Output the (x, y) coordinate of the center of the cell containing the given text.  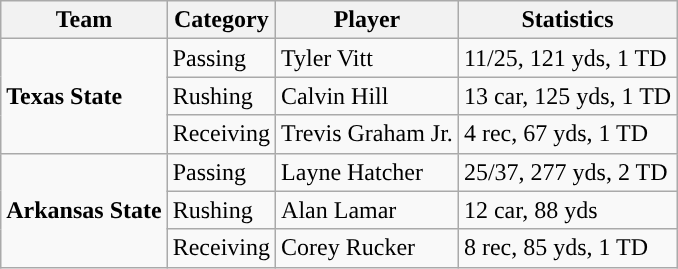
Corey Rucker (368, 248)
8 rec, 85 yds, 1 TD (567, 248)
4 rec, 67 yds, 1 TD (567, 134)
Statistics (567, 20)
Team (84, 20)
11/25, 121 yds, 1 TD (567, 58)
Layne Hatcher (368, 172)
Player (368, 20)
Tyler Vitt (368, 58)
Arkansas State (84, 210)
Category (221, 20)
Trevis Graham Jr. (368, 134)
13 car, 125 yds, 1 TD (567, 96)
Calvin Hill (368, 96)
Alan Lamar (368, 210)
12 car, 88 yds (567, 210)
25/37, 277 yds, 2 TD (567, 172)
Texas State (84, 96)
